From the cell containing the given text, extract its center point as [x, y] coordinate. 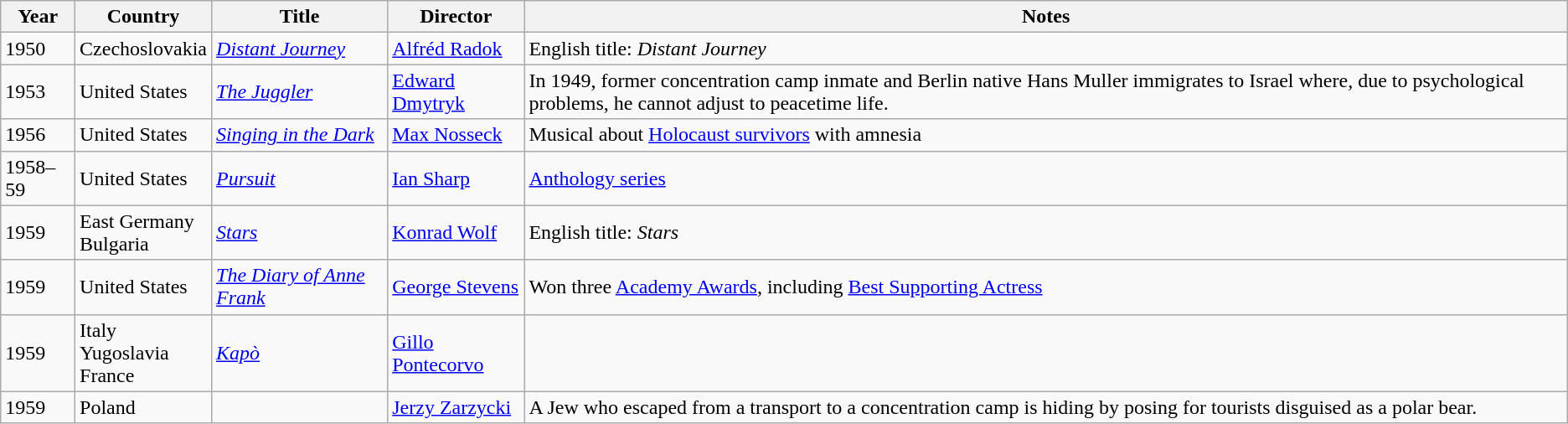
Pursuit [300, 178]
ItalyYugoslaviaFrance [144, 353]
Czechoslovakia [144, 49]
Stars [300, 233]
Title [300, 17]
1953 [39, 92]
English title: Distant Journey [1045, 49]
Won three Academy Awards, including Best Supporting Actress [1045, 287]
Notes [1045, 17]
Kapò [300, 353]
1950 [39, 49]
English title: Stars [1045, 233]
1958–59 [39, 178]
The Diary of Anne Frank [300, 287]
Ian Sharp [456, 178]
Distant Journey [300, 49]
Director [456, 17]
George Stevens [456, 287]
Musical about Holocaust survivors with amnesia [1045, 135]
Max Nosseck [456, 135]
Anthology series [1045, 178]
Gillo Pontecorvo [456, 353]
The Juggler [300, 92]
Country [144, 17]
Year [39, 17]
Edward Dmytryk [456, 92]
A Jew who escaped from a transport to a concentration camp is hiding by posing for tourists disguised as a polar bear. [1045, 407]
East GermanyBulgaria [144, 233]
Jerzy Zarzycki [456, 407]
Poland [144, 407]
Alfréd Radok [456, 49]
1956 [39, 135]
Singing in the Dark [300, 135]
Konrad Wolf [456, 233]
